Scan for the cell matching the given text and deliver its [x, y] coordinate at center. 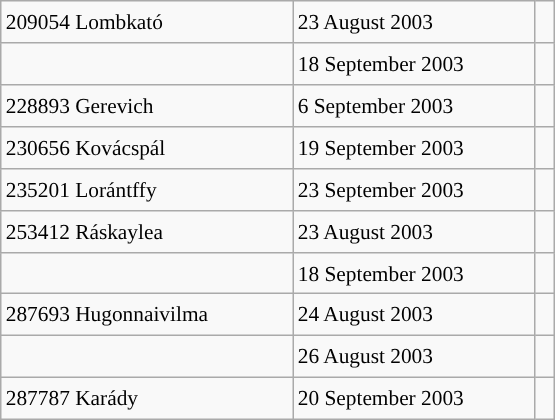
228893 Gerevich [147, 106]
19 September 2003 [414, 148]
287787 Karády [147, 399]
26 August 2003 [414, 357]
24 August 2003 [414, 315]
230656 Kovácspál [147, 148]
23 September 2003 [414, 189]
209054 Lombkató [147, 22]
6 September 2003 [414, 106]
253412 Ráskaylea [147, 231]
287693 Hugonnaivilma [147, 315]
20 September 2003 [414, 399]
235201 Lorántffy [147, 189]
